Return the (X, Y) coordinate for the center point of the cell that contains the specified text.  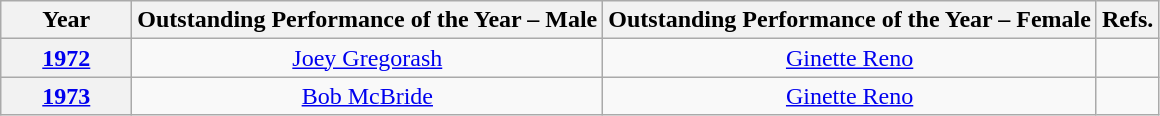
1972 (66, 58)
Refs. (1127, 20)
Year (66, 20)
Bob McBride (368, 96)
Outstanding Performance of the Year – Male (368, 20)
Outstanding Performance of the Year – Female (850, 20)
1973 (66, 96)
Joey Gregorash (368, 58)
